Locate the cell with the specified text and output its [x, y] center coordinate. 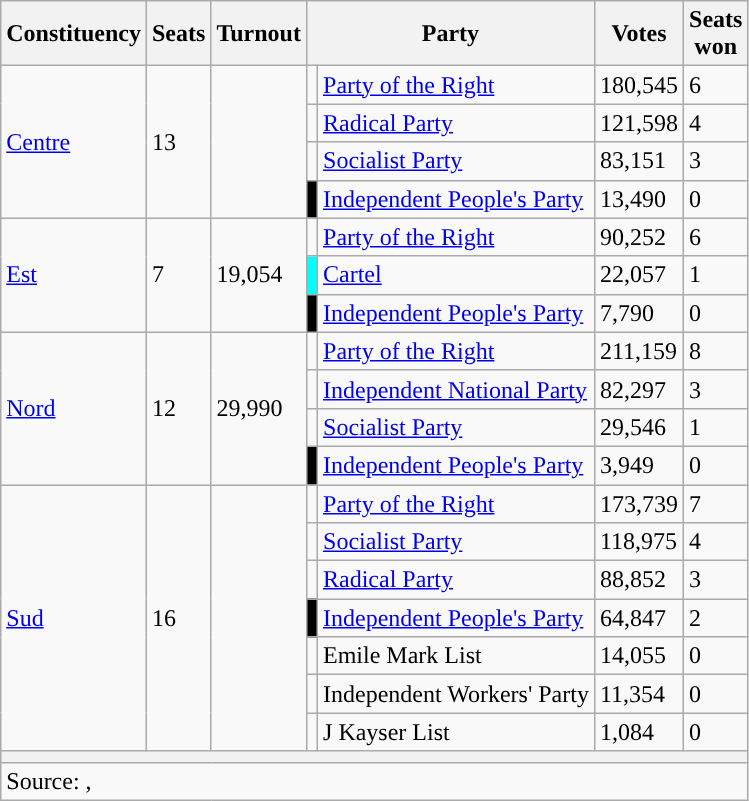
29,546 [638, 427]
Cartel [456, 275]
3,949 [638, 465]
1,084 [638, 732]
Centre [74, 142]
Seats [178, 34]
7,790 [638, 313]
Nord [74, 408]
180,545 [638, 85]
88,852 [638, 580]
Independent Workers' Party [456, 694]
64,847 [638, 618]
82,297 [638, 389]
12 [178, 408]
Source: , [374, 781]
211,159 [638, 351]
173,739 [638, 503]
121,598 [638, 123]
83,151 [638, 161]
J Kayser List [456, 732]
Emile Mark List [456, 656]
Votes [638, 34]
Turnout [259, 34]
2 [716, 618]
Constituency [74, 34]
Independent National Party [456, 389]
90,252 [638, 237]
14,055 [638, 656]
19,054 [259, 275]
Party [450, 34]
11,354 [638, 694]
13,490 [638, 199]
16 [178, 617]
8 [716, 351]
Seatswon [716, 34]
118,975 [638, 542]
Sud [74, 617]
13 [178, 142]
Est [74, 275]
29,990 [259, 408]
22,057 [638, 275]
